Find where the given text appears and provide that cell's center as [x, y] coordinate. 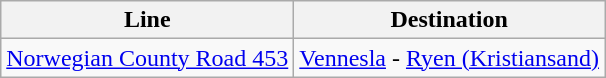
Destination [450, 20]
Line [148, 20]
Vennesla - Ryen (Kristiansand) [450, 58]
Norwegian County Road 453 [148, 58]
